Return [x, y] of the center of cell containing provided text 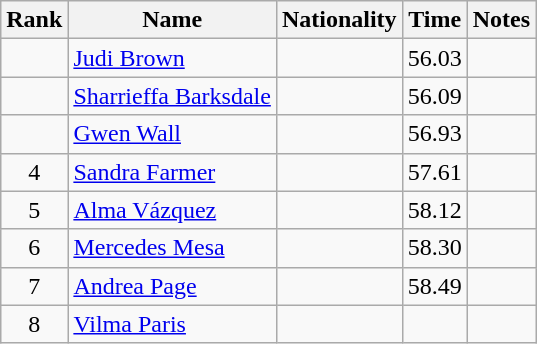
6 [34, 248]
Nationality [339, 20]
56.09 [434, 96]
Time [434, 20]
56.93 [434, 134]
57.61 [434, 172]
Sharrieffa Barksdale [172, 96]
4 [34, 172]
5 [34, 210]
Alma Vázquez [172, 210]
58.30 [434, 248]
8 [34, 324]
Name [172, 20]
Sandra Farmer [172, 172]
Gwen Wall [172, 134]
58.49 [434, 286]
Notes [501, 20]
Vilma Paris [172, 324]
58.12 [434, 210]
Mercedes Mesa [172, 248]
Judi Brown [172, 58]
7 [34, 286]
Rank [34, 20]
56.03 [434, 58]
Andrea Page [172, 286]
